Determine the [X, Y] coordinate at the center of the cell enclosing the given text.  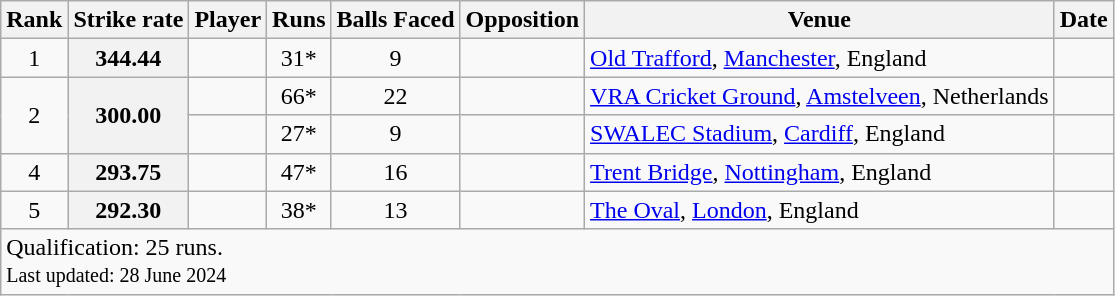
292.30 [128, 210]
344.44 [128, 58]
Rank [34, 20]
Venue [820, 20]
5 [34, 210]
Qualification: 25 runs.Last updated: 28 June 2024 [557, 262]
27* [299, 134]
SWALEC Stadium, Cardiff, England [820, 134]
38* [299, 210]
VRA Cricket Ground, Amstelveen, Netherlands [820, 96]
Runs [299, 20]
47* [299, 172]
Date [1084, 20]
2 [34, 115]
The Oval, London, England [820, 210]
Trent Bridge, Nottingham, England [820, 172]
Player [228, 20]
Opposition [522, 20]
1 [34, 58]
16 [396, 172]
Strike rate [128, 20]
293.75 [128, 172]
300.00 [128, 115]
4 [34, 172]
66* [299, 96]
31* [299, 58]
22 [396, 96]
Balls Faced [396, 20]
13 [396, 210]
Old Trafford, Manchester, England [820, 58]
